Pinpoint the cell where the given text exists, returning its [x, y] midpoint coordinate. 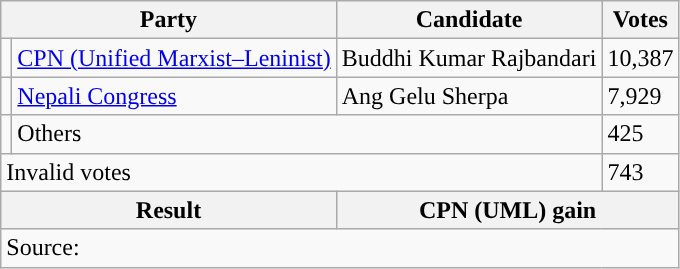
Candidate [469, 20]
Source: [340, 248]
Ang Gelu Sherpa [469, 96]
Others [307, 134]
Party [168, 20]
Buddhi Kumar Rajbandari [469, 58]
Result [168, 210]
743 [640, 172]
10,387 [640, 58]
CPN (UML) gain [508, 210]
CPN (Unified Marxist–Leninist) [174, 58]
425 [640, 134]
Nepali Congress [174, 96]
Invalid votes [302, 172]
7,929 [640, 96]
Votes [640, 20]
